Extract the [X, Y] coordinate from the center of the cell holding the provided text.  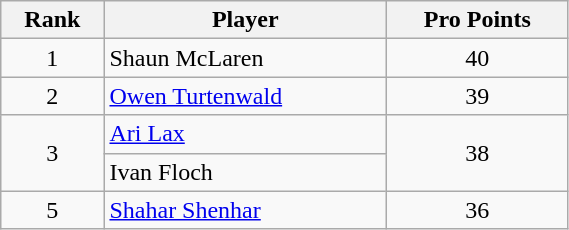
Ivan Floch [246, 172]
Rank [52, 20]
40 [478, 58]
Player [246, 20]
Shaun McLaren [246, 58]
39 [478, 96]
36 [478, 210]
Shahar Shenhar [246, 210]
2 [52, 96]
Ari Lax [246, 134]
5 [52, 210]
Pro Points [478, 20]
38 [478, 153]
3 [52, 153]
Owen Turtenwald [246, 96]
1 [52, 58]
